Scan for the cell matching the given text and deliver its (x, y) coordinate at center. 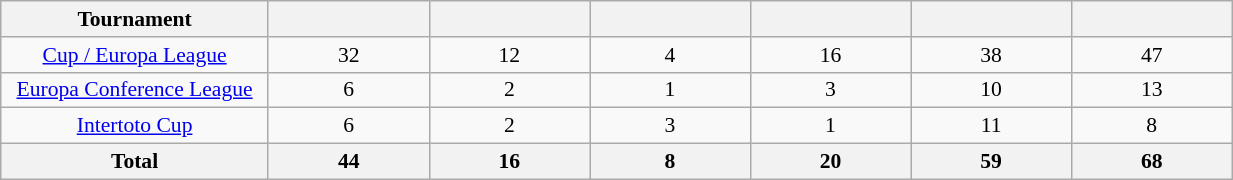
44 (348, 162)
12 (510, 55)
59 (992, 162)
68 (1152, 162)
4 (670, 55)
10 (992, 90)
Europa Conference League (135, 90)
20 (830, 162)
11 (992, 126)
38 (992, 55)
Tournament (135, 19)
13 (1152, 90)
Intertoto Cup (135, 126)
32 (348, 55)
Cup / Europa League (135, 55)
47 (1152, 55)
Total (135, 162)
